Capture the cell that displays the provided text and extract its [x, y] central coordinate. 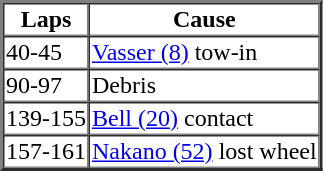
Vasser (8) tow-in [204, 52]
Bell (20) contact [204, 118]
157-161 [46, 152]
40-45 [46, 52]
139-155 [46, 118]
Cause [204, 20]
Nakano (52) lost wheel [204, 152]
Debris [204, 86]
Laps [46, 20]
90-97 [46, 86]
